Return the (X, Y) coordinate for the center point of the cell that contains the specified text.  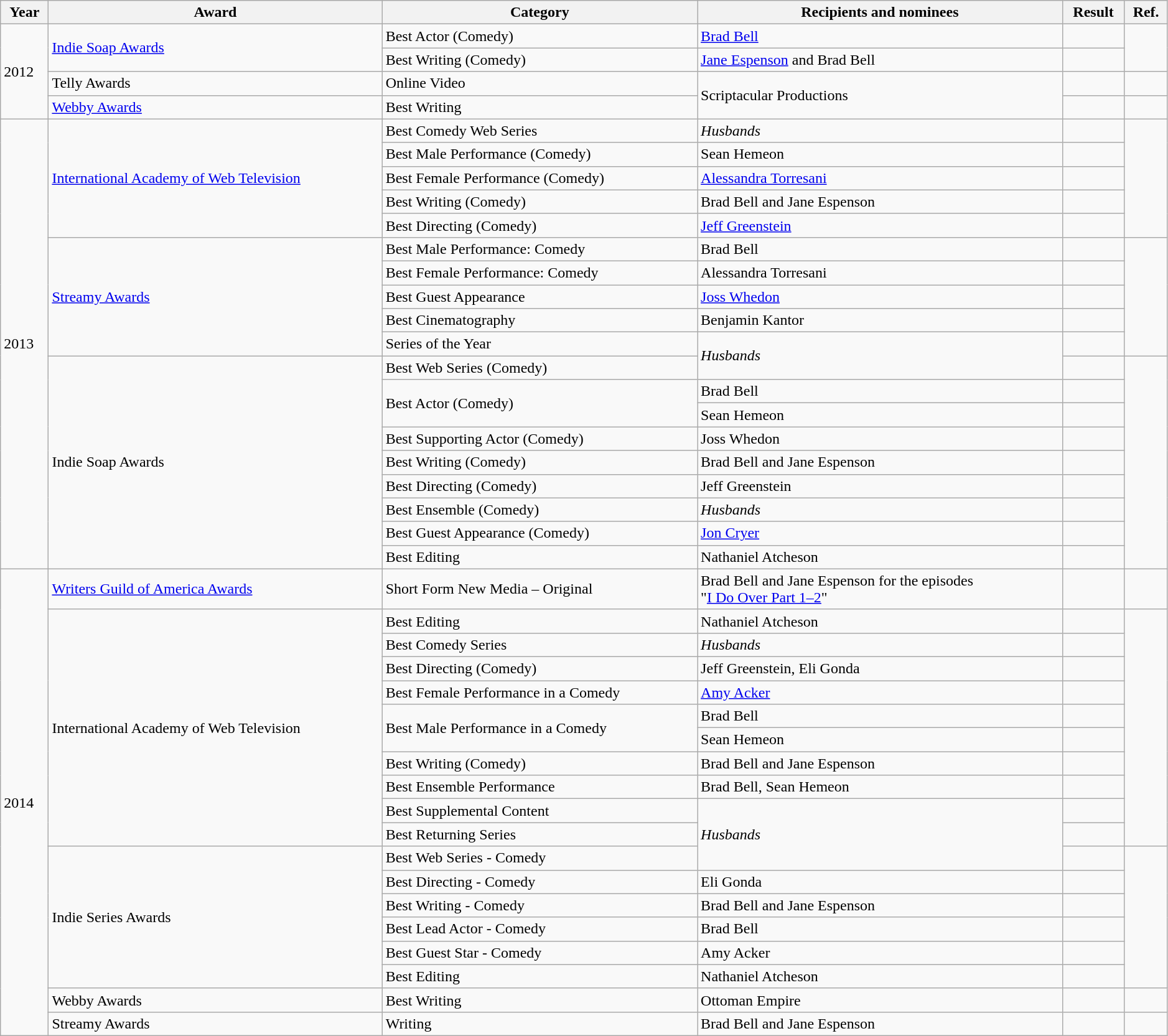
Ottoman Empire (880, 1000)
Jon Cryer (880, 533)
Best Web Series (Comedy) (540, 368)
Writing (540, 1024)
Ref. (1146, 12)
Best Writing - Comedy (540, 905)
Best Comedy Series (540, 645)
Best Lead Actor - Comedy (540, 929)
Best Female Performance in a Comedy (540, 693)
Brad Bell and Jane Espenson for the episodes "I Do Over Part 1–2" (880, 589)
Writers Guild of America Awards (215, 589)
Category (540, 12)
Telly Awards (215, 83)
Best Ensemble Performance (540, 787)
Eli Gonda (880, 882)
2013 (25, 343)
Best Returning Series (540, 834)
Recipients and nominees (880, 12)
Best Male Performance in a Comedy (540, 728)
Best Cinematography (540, 320)
Best Guest Star - Comedy (540, 953)
Jane Espenson and Brad Bell (880, 60)
Brad Bell, Sean Hemeon (880, 787)
Best Supporting Actor (Comedy) (540, 439)
Best Supplemental Content (540, 811)
Best Web Series - Comedy (540, 858)
Short Form New Media – Original (540, 589)
2014 (25, 802)
Best Male Performance (Comedy) (540, 154)
Online Video (540, 83)
Best Comedy Web Series (540, 131)
Indie Series Awards (215, 917)
Scriptacular Productions (880, 95)
Benjamin Kantor (880, 320)
Best Female Performance (Comedy) (540, 178)
Result (1093, 12)
Year (25, 12)
Best Ensemble (Comedy) (540, 510)
Best Guest Appearance (540, 297)
Best Male Performance: Comedy (540, 249)
Best Directing - Comedy (540, 882)
Series of the Year (540, 344)
Best Guest Appearance (Comedy) (540, 533)
Jeff Greenstein, Eli Gonda (880, 668)
Award (215, 12)
Best Female Performance: Comedy (540, 273)
2012 (25, 72)
